Return the (x, y) coordinate for the center point of the cell that contains the specified text.  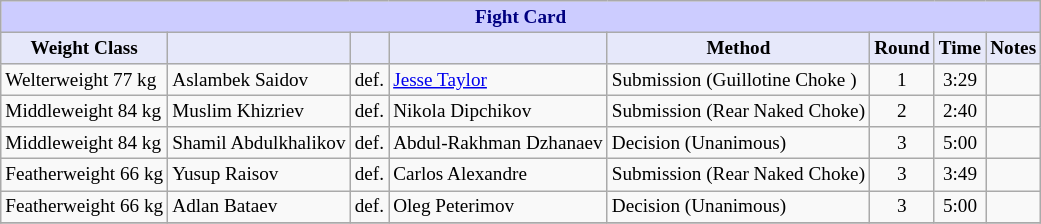
Nikola Dipchikov (498, 111)
Shamil Abdulkhalikov (259, 143)
Carlos Alexandre (498, 175)
Notes (1014, 48)
Aslambek Saidov (259, 80)
Adlan Bataev (259, 206)
2 (902, 111)
Method (738, 48)
Welterweight 77 kg (84, 80)
Weight Class (84, 48)
2:40 (960, 111)
Jesse Taylor (498, 80)
Fight Card (521, 17)
3:29 (960, 80)
Oleg Peterimov (498, 206)
Muslim Khizriev (259, 111)
3:49 (960, 175)
Yusup Raisov (259, 175)
Submission (Guillotine Choke ) (738, 80)
1 (902, 80)
Abdul-Rakhman Dzhanaev (498, 143)
Round (902, 48)
Time (960, 48)
